Identify which cell holds the provided text, then report its (x, y) central coordinate. 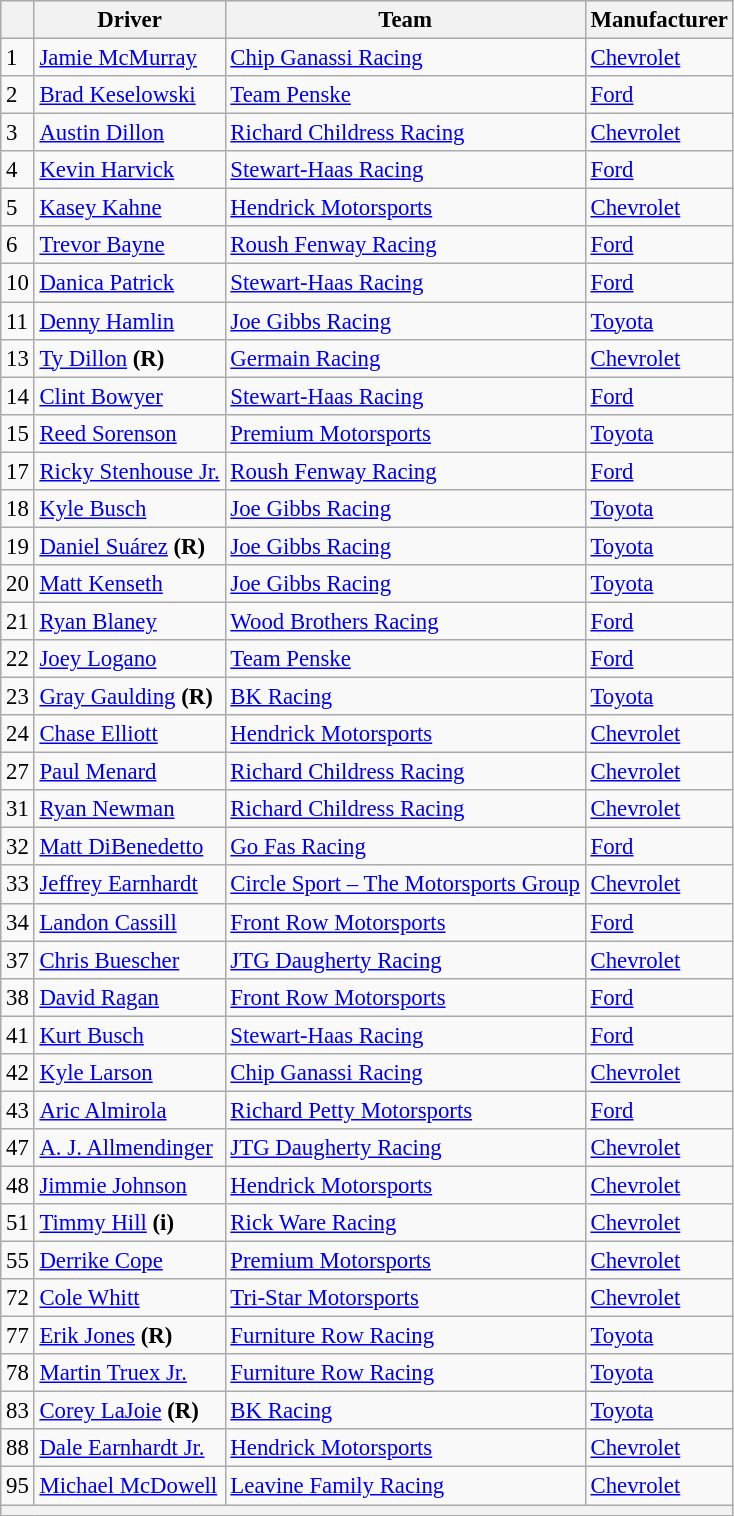
41 (18, 1035)
Ryan Newman (130, 809)
Ryan Blaney (130, 621)
Danica Patrick (130, 283)
Reed Sorenson (130, 433)
Kyle Larson (130, 1073)
Go Fas Racing (405, 847)
Ty Dillon (R) (130, 358)
83 (18, 1411)
42 (18, 1073)
Tri-Star Motorsports (405, 1298)
43 (18, 1110)
Ricky Stenhouse Jr. (130, 471)
Matt Kenseth (130, 584)
A. J. Allmendinger (130, 1148)
Chris Buescher (130, 960)
18 (18, 509)
Kasey Kahne (130, 208)
Michael McDowell (130, 1486)
48 (18, 1185)
Wood Brothers Racing (405, 621)
Austin Dillon (130, 133)
Kurt Busch (130, 1035)
Germain Racing (405, 358)
Daniel Suárez (R) (130, 546)
24 (18, 734)
Corey LaJoie (R) (130, 1411)
Brad Keselowski (130, 95)
78 (18, 1373)
Joey Logano (130, 659)
Erik Jones (R) (130, 1336)
Jeffrey Earnhardt (130, 885)
Cole Whitt (130, 1298)
15 (18, 433)
Timmy Hill (i) (130, 1223)
13 (18, 358)
Leavine Family Racing (405, 1486)
27 (18, 772)
72 (18, 1298)
1 (18, 58)
38 (18, 997)
22 (18, 659)
95 (18, 1486)
Matt DiBenedetto (130, 847)
51 (18, 1223)
3 (18, 133)
Martin Truex Jr. (130, 1373)
23 (18, 697)
Driver (130, 20)
Denny Hamlin (130, 321)
Paul Menard (130, 772)
Jamie McMurray (130, 58)
14 (18, 396)
Chase Elliott (130, 734)
2 (18, 95)
Gray Gaulding (R) (130, 697)
20 (18, 584)
55 (18, 1261)
Aric Almirola (130, 1110)
Circle Sport – The Motorsports Group (405, 885)
31 (18, 809)
Richard Petty Motorsports (405, 1110)
21 (18, 621)
David Ragan (130, 997)
19 (18, 546)
Team (405, 20)
Jimmie Johnson (130, 1185)
5 (18, 208)
Dale Earnhardt Jr. (130, 1449)
17 (18, 471)
Kyle Busch (130, 509)
10 (18, 283)
77 (18, 1336)
34 (18, 922)
88 (18, 1449)
Rick Ware Racing (405, 1223)
47 (18, 1148)
4 (18, 170)
6 (18, 245)
Trevor Bayne (130, 245)
Kevin Harvick (130, 170)
32 (18, 847)
33 (18, 885)
Landon Cassill (130, 922)
11 (18, 321)
37 (18, 960)
Derrike Cope (130, 1261)
Clint Bowyer (130, 396)
Manufacturer (659, 20)
